Scan for the cell matching the given text and deliver its [X, Y] coordinate at center. 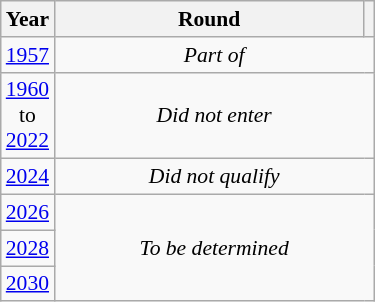
2028 [28, 248]
Did not qualify [214, 177]
Round [209, 19]
2026 [28, 213]
1957 [28, 55]
2030 [28, 284]
Part of [214, 55]
To be determined [214, 248]
Year [28, 19]
2024 [28, 177]
1960to2022 [28, 116]
Did not enter [214, 116]
